Locate the cell with the specified text and output its [X, Y] center coordinate. 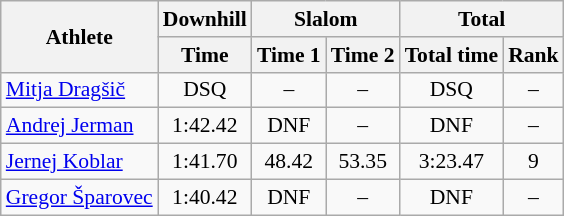
Time 2 [363, 55]
48.42 [289, 162]
53.35 [363, 162]
1:40.42 [205, 197]
9 [534, 162]
Jernej Koblar [80, 162]
Downhill [205, 19]
Rank [534, 55]
Andrej Jerman [80, 126]
Gregor Šparovec [80, 197]
1:42.42 [205, 126]
3:23.47 [452, 162]
Athlete [80, 36]
1:41.70 [205, 162]
Slalom [326, 19]
Total [482, 19]
Total time [452, 55]
Mitja Dragšič [80, 90]
Time 1 [289, 55]
Time [205, 55]
